Extract the (x, y) coordinate from the center of the cell holding the provided text.  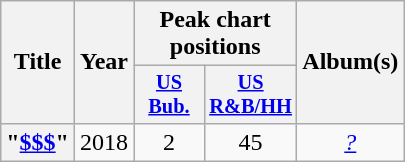
USR&B/HH (250, 95)
Album(s) (350, 62)
45 (250, 142)
Year (104, 62)
2 (170, 142)
Title (38, 62)
2018 (104, 142)
USBub. (170, 95)
? (350, 142)
"$$$" (38, 142)
Peak chart positions (216, 34)
